Extract the [X, Y] coordinate from the center of the cell holding the provided text.  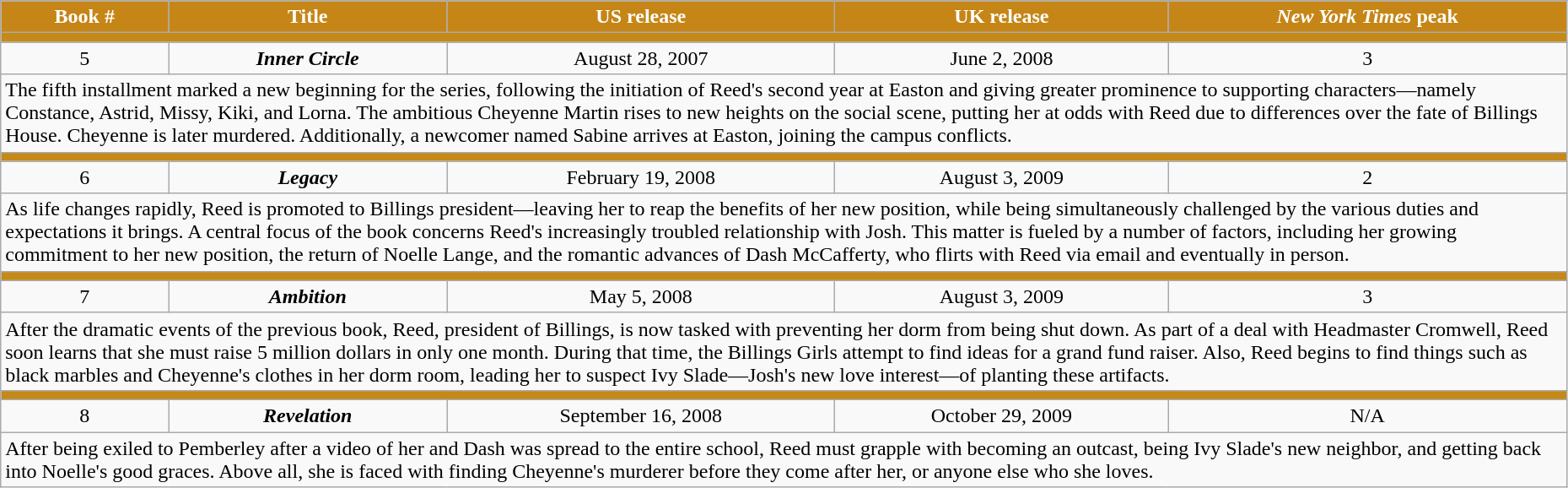
5 [84, 58]
February 19, 2008 [641, 177]
Revelation [308, 415]
New York Times peak [1367, 17]
May 5, 2008 [641, 296]
2 [1367, 177]
October 29, 2009 [1002, 415]
UK release [1002, 17]
7 [84, 296]
Ambition [308, 296]
8 [84, 415]
Book # [84, 17]
Legacy [308, 177]
N/A [1367, 415]
Title [308, 17]
August 28, 2007 [641, 58]
6 [84, 177]
September 16, 2008 [641, 415]
June 2, 2008 [1002, 58]
US release [641, 17]
Inner Circle [308, 58]
